Determine the (X, Y) coordinate at the center of the cell enclosing the given text.  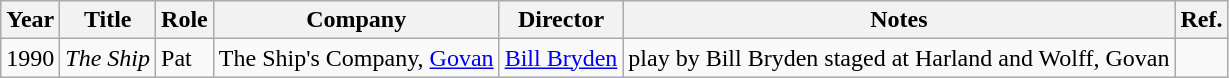
Ref. (1202, 20)
Company (356, 20)
Title (108, 20)
The Ship's Company, Govan (356, 58)
Role (185, 20)
Pat (185, 58)
Director (561, 20)
The Ship (108, 58)
play by Bill Bryden staged at Harland and Wolff, Govan (899, 58)
Year (30, 20)
1990 (30, 58)
Notes (899, 20)
Bill Bryden (561, 58)
